Capture the cell that displays the provided text and extract its (X, Y) central coordinate. 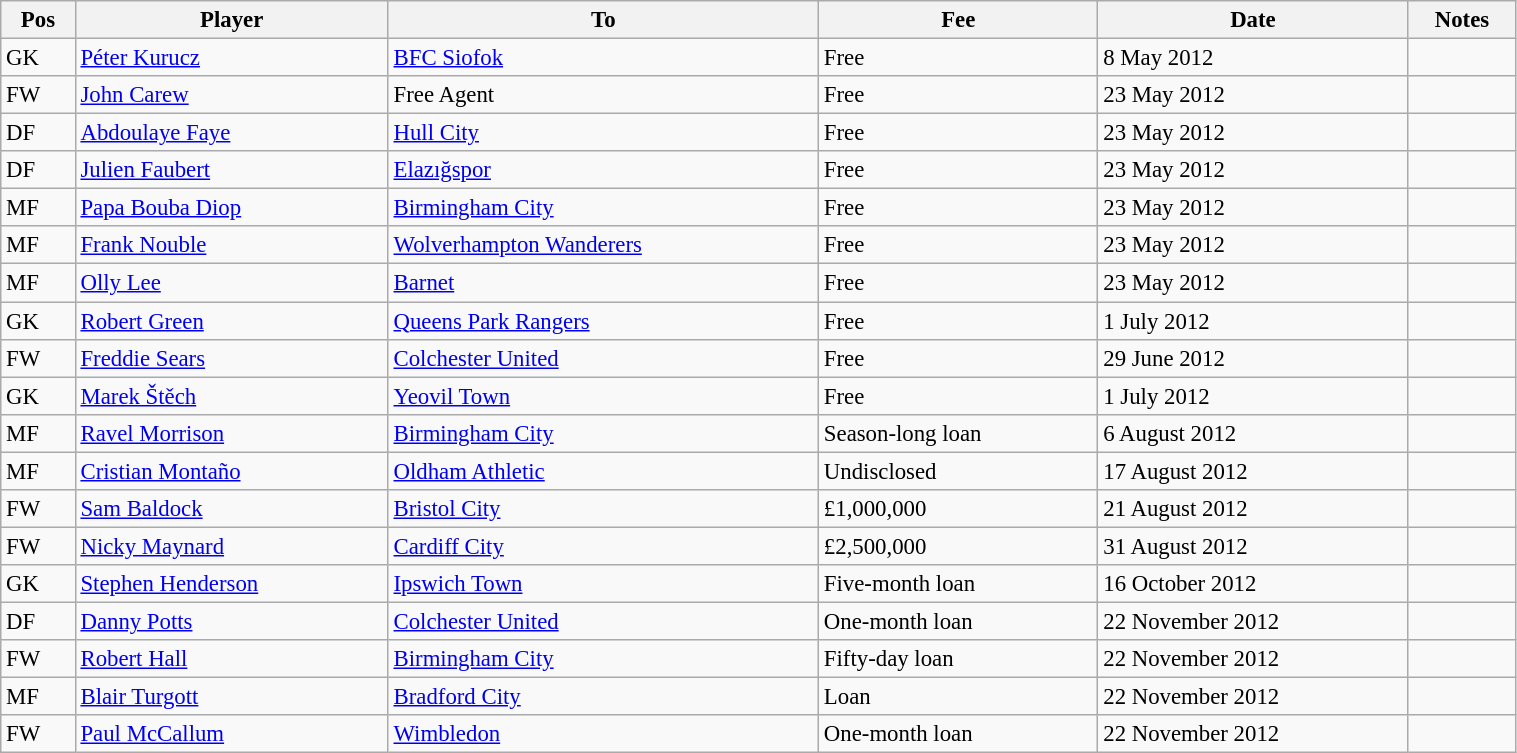
Bradford City (603, 697)
Frank Nouble (232, 245)
6 August 2012 (1253, 433)
Robert Hall (232, 659)
Undisclosed (958, 471)
Blair Turgott (232, 697)
Robert Green (232, 321)
Hull City (603, 133)
16 October 2012 (1253, 584)
Loan (958, 697)
29 June 2012 (1253, 358)
8 May 2012 (1253, 58)
Ravel Morrison (232, 433)
17 August 2012 (1253, 471)
Pos (38, 20)
Péter Kurucz (232, 58)
Queens Park Rangers (603, 321)
Bristol City (603, 509)
Freddie Sears (232, 358)
£2,500,000 (958, 546)
Wimbledon (603, 734)
Five-month loan (958, 584)
Cristian Montaño (232, 471)
Fifty-day loan (958, 659)
Paul McCallum (232, 734)
Barnet (603, 283)
Sam Baldock (232, 509)
Ipswich Town (603, 584)
Oldham Athletic (603, 471)
Yeovil Town (603, 396)
Olly Lee (232, 283)
Date (1253, 20)
Notes (1462, 20)
Fee (958, 20)
Player (232, 20)
21 August 2012 (1253, 509)
To (603, 20)
31 August 2012 (1253, 546)
Marek Štěch (232, 396)
Papa Bouba Diop (232, 208)
Julien Faubert (232, 170)
Cardiff City (603, 546)
BFC Siofok (603, 58)
Stephen Henderson (232, 584)
Danny Potts (232, 621)
Free Agent (603, 95)
Nicky Maynard (232, 546)
Elazığspor (603, 170)
Abdoulaye Faye (232, 133)
Wolverhampton Wanderers (603, 245)
John Carew (232, 95)
£1,000,000 (958, 509)
Season-long loan (958, 433)
